Scan for the cell matching the given text and deliver its [x, y] coordinate at center. 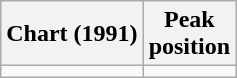
Chart (1991) [72, 34]
Peakposition [189, 34]
